For the text-containing cell, return its midpoint in (X, Y) coordinate format. 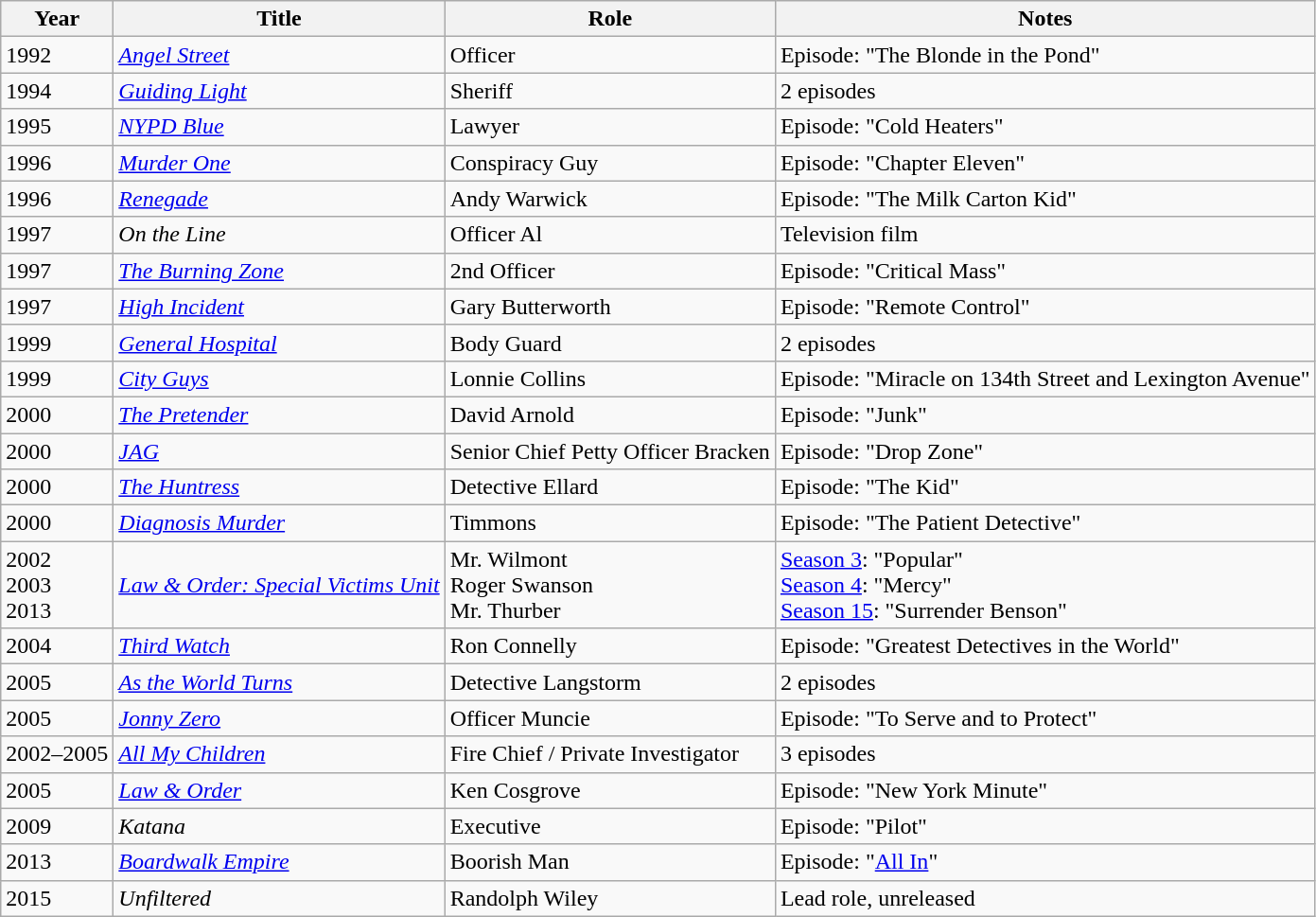
3 episodes (1044, 754)
Jonny Zero (279, 718)
Katana (279, 826)
Detective Langstorm (609, 682)
David Arnold (609, 414)
Episode: "Greatest Detectives in the World" (1044, 646)
Officer Al (609, 235)
Unfiltered (279, 898)
2002–2005 (57, 754)
Boardwalk Empire (279, 862)
Renegade (279, 199)
Law & Order (279, 790)
Sheriff (609, 91)
Lonnie Collins (609, 379)
200220032013 (57, 585)
All My Children (279, 754)
On the Line (279, 235)
Lawyer (609, 127)
Officer (609, 55)
2004 (57, 646)
2013 (57, 862)
Episode: "The Patient Detective" (1044, 523)
Guiding Light (279, 91)
Episode: "To Serve and to Protect" (1044, 718)
Senior Chief Petty Officer Bracken (609, 451)
Boorish Man (609, 862)
Murder One (279, 163)
Detective Ellard (609, 487)
Notes (1044, 19)
Officer Muncie (609, 718)
NYPD Blue (279, 127)
Fire Chief / Private Investigator (609, 754)
Episode: "Junk" (1044, 414)
Episode: "Cold Heaters" (1044, 127)
2nd Officer (609, 271)
Season 3: "Popular"Season 4: "Mercy"Season 15: "Surrender Benson" (1044, 585)
General Hospital (279, 343)
Episode: "The Kid" (1044, 487)
Law & Order: Special Victims Unit (279, 585)
Ron Connelly (609, 646)
Episode: "Remote Control" (1044, 307)
Year (57, 19)
Conspiracy Guy (609, 163)
Episode: "Pilot" (1044, 826)
Episode: "Miracle on 134th Street and Lexington Avenue" (1044, 379)
Diagnosis Murder (279, 523)
Title (279, 19)
Body Guard (609, 343)
Gary Butterworth (609, 307)
1992 (57, 55)
Mr. WilmontRoger SwansonMr. Thurber (609, 585)
Episode: "The Blonde in the Pond" (1044, 55)
2009 (57, 826)
2015 (57, 898)
High Incident (279, 307)
1995 (57, 127)
Television film (1044, 235)
Andy Warwick (609, 199)
Episode: "Critical Mass" (1044, 271)
The Huntress (279, 487)
1994 (57, 91)
The Pretender (279, 414)
Episode: "New York Minute" (1044, 790)
Role (609, 19)
Third Watch (279, 646)
Angel Street (279, 55)
As the World Turns (279, 682)
JAG (279, 451)
The Burning Zone (279, 271)
City Guys (279, 379)
Ken Cosgrove (609, 790)
Lead role, unreleased (1044, 898)
Episode: "The Milk Carton Kid" (1044, 199)
Randolph Wiley (609, 898)
Episode: "Chapter Eleven" (1044, 163)
Episode: "Drop Zone" (1044, 451)
Executive (609, 826)
Episode: "All In" (1044, 862)
Timmons (609, 523)
